Determine the [X, Y] coordinate at the center of the cell enclosing the given text.  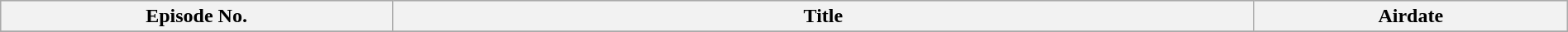
Episode No. [197, 16]
Airdate [1411, 16]
Title [823, 16]
